Locate the cell with the specified text and output its (x, y) center coordinate. 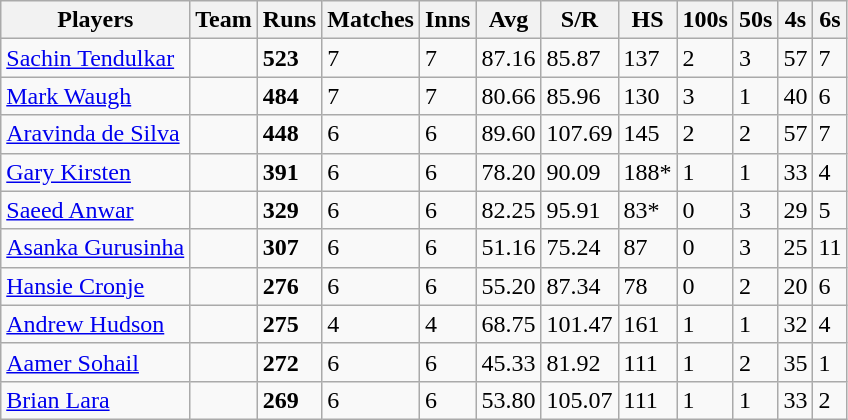
53.80 (508, 400)
S/R (580, 20)
78 (648, 286)
188* (648, 172)
Sachin Tendulkar (96, 58)
11 (830, 248)
89.60 (508, 134)
Players (96, 20)
107.69 (580, 134)
484 (289, 96)
100s (705, 20)
Aravinda de Silva (96, 134)
87 (648, 248)
Andrew Hudson (96, 324)
83* (648, 210)
523 (289, 58)
87.34 (580, 286)
50s (755, 20)
130 (648, 96)
Aamer Sohail (96, 362)
Runs (289, 20)
272 (289, 362)
40 (796, 96)
87.16 (508, 58)
55.20 (508, 286)
Brian Lara (96, 400)
Inns (447, 20)
85.96 (580, 96)
35 (796, 362)
75.24 (580, 248)
80.66 (508, 96)
25 (796, 248)
82.25 (508, 210)
269 (289, 400)
95.91 (580, 210)
68.75 (508, 324)
Saeed Anwar (96, 210)
32 (796, 324)
307 (289, 248)
145 (648, 134)
276 (289, 286)
85.87 (580, 58)
4s (796, 20)
Hansie Cronje (96, 286)
161 (648, 324)
29 (796, 210)
78.20 (508, 172)
20 (796, 286)
Gary Kirsten (96, 172)
137 (648, 58)
Matches (371, 20)
6s (830, 20)
329 (289, 210)
Avg (508, 20)
HS (648, 20)
90.09 (580, 172)
101.47 (580, 324)
391 (289, 172)
Asanka Gurusinha (96, 248)
45.33 (508, 362)
448 (289, 134)
81.92 (580, 362)
5 (830, 210)
105.07 (580, 400)
275 (289, 324)
51.16 (508, 248)
Mark Waugh (96, 96)
Team (224, 20)
